Pinpoint the cell where the given text exists, returning its (x, y) midpoint coordinate. 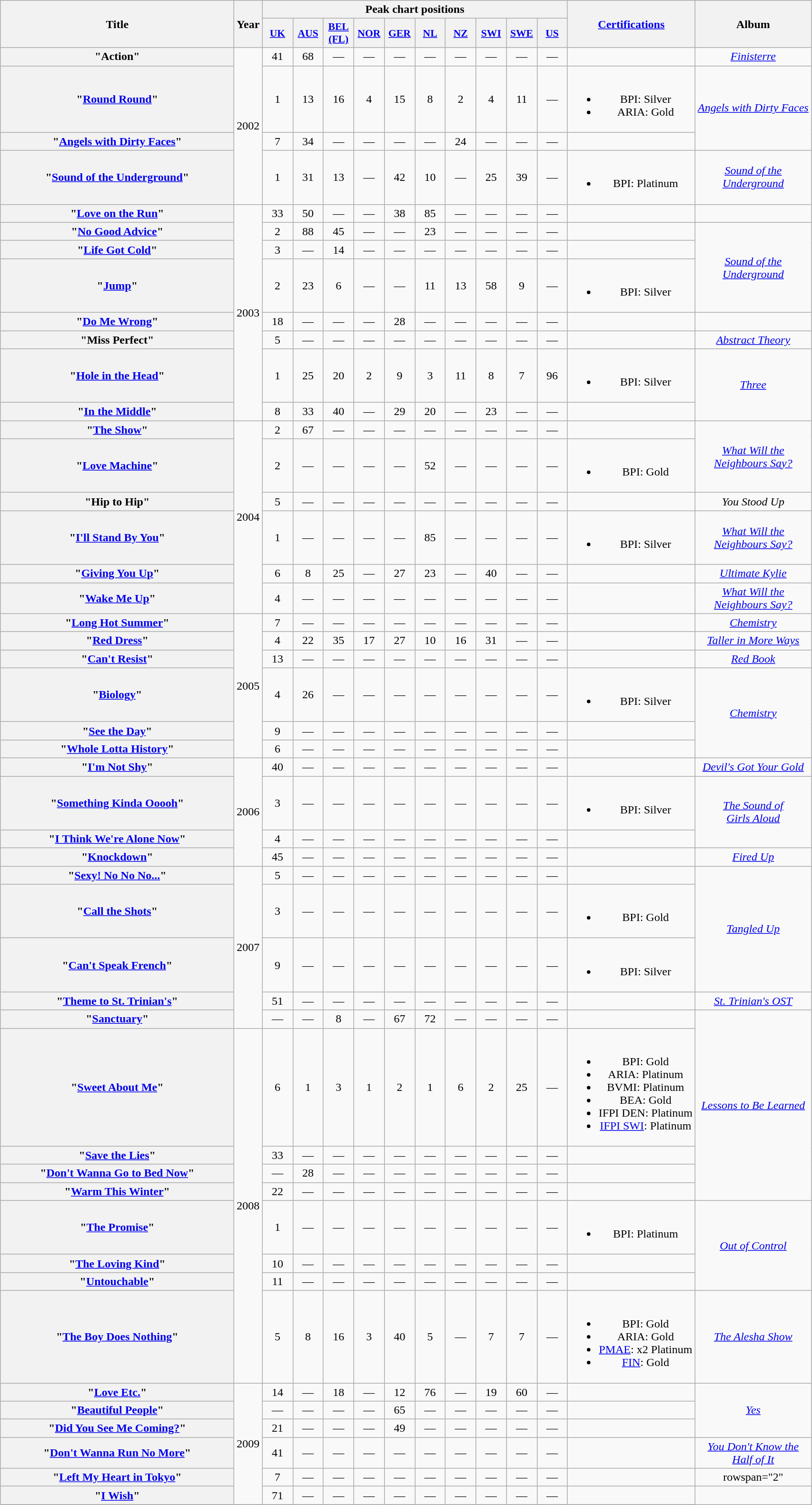
"The Loving Kind" (117, 1263)
"Hip to Hip" (117, 502)
38 (399, 213)
"Love on the Run" (117, 213)
Lessons to Be Learned (753, 1105)
The Alesha Show (753, 1337)
"Sweet About Me" (117, 1087)
"Did You See Me Coming?" (117, 1428)
Ultimate Kylie (753, 574)
17 (369, 641)
"Sound of the Underground" (117, 177)
St. Trinian's OST (753, 1001)
rowspan="2" (753, 1477)
"I Wish" (117, 1495)
12 (399, 1392)
"Something Kinda Ooooh" (117, 802)
72 (430, 1019)
65 (399, 1410)
BPI: GoldARIA: PlatinumBVMI: PlatinumBEA: GoldIFPI DEN: PlatinumIFPI SWI: Platinum (631, 1087)
19 (491, 1392)
"Sanctuary" (117, 1019)
29 (399, 412)
49 (399, 1428)
2005 (248, 685)
"No Good Advice" (117, 231)
88 (308, 231)
"Do Me Wrong" (117, 321)
Abstract Theory (753, 339)
"I'm Not Shy" (117, 767)
"Don't Wanna Run No More" (117, 1453)
Angels with Dirty Faces (753, 108)
60 (522, 1392)
"In the Middle" (117, 412)
58 (491, 286)
"Beautiful People" (117, 1410)
"The Promise" (117, 1227)
Red Book (753, 659)
SWE (522, 33)
Three (753, 385)
2004 (248, 517)
Fired Up (753, 857)
US (552, 33)
NOR (369, 33)
"I Think We're Alone Now" (117, 839)
"Don't Wanna Go to Bed Now" (117, 1173)
52 (430, 465)
2007 (248, 947)
UK (277, 33)
"Can't Speak French" (117, 965)
NZ (461, 33)
68 (308, 57)
"I'll Stand By You" (117, 538)
Year (248, 24)
"Save the Lies" (117, 1155)
You Don't Know theHalf of It (753, 1453)
"Long Hot Summer" (117, 623)
2003 (248, 312)
"Round Round" (117, 99)
2002 (248, 126)
"The Boy Does Nothing" (117, 1337)
"Miss Perfect" (117, 339)
34 (308, 141)
"Angels with Dirty Faces" (117, 141)
"Call the Shots" (117, 911)
Album (753, 24)
"Red Dress" (117, 641)
NL (430, 33)
Finisterre (753, 57)
"Giving You Up" (117, 574)
Out of Control (753, 1245)
Certifications (631, 24)
"Whole Lotta History" (117, 749)
Yes (753, 1410)
"The Show" (117, 430)
50 (308, 213)
"Love Etc." (117, 1392)
"Love Machine" (117, 465)
42 (399, 177)
21 (277, 1428)
51 (277, 1001)
Tangled Up (753, 929)
"Sexy! No No No..." (117, 875)
"Hole in the Head" (117, 376)
SWI (491, 33)
"Knockdown" (117, 857)
"Jump" (117, 286)
2006 (248, 812)
BPI: GoldARIA: GoldPMAE: x2 PlatinumFIN: Gold (631, 1337)
35 (338, 641)
96 (552, 376)
"Life Got Cold" (117, 249)
BEL(FL) (338, 33)
15 (399, 99)
"Wake Me Up" (117, 598)
24 (461, 141)
Peak chart positions (415, 10)
"Action" (117, 57)
"Can't Resist" (117, 659)
BPI: SilverARIA: Gold (631, 99)
76 (430, 1392)
You Stood Up (753, 502)
"See the Day" (117, 731)
2009 (248, 1444)
71 (277, 1495)
2008 (248, 1206)
Devil's Got Your Gold (753, 767)
"Left My Heart in Tokyo" (117, 1477)
"Theme to St. Trinian's" (117, 1001)
39 (522, 177)
The Sound ofGirls Aloud (753, 812)
Taller in More Ways (753, 641)
"Warm This Winter" (117, 1191)
AUS (308, 33)
"Biology" (117, 695)
"Untouchable" (117, 1281)
GER (399, 33)
Title (117, 24)
26 (308, 695)
